Capture the cell that displays the provided text and extract its [x, y] central coordinate. 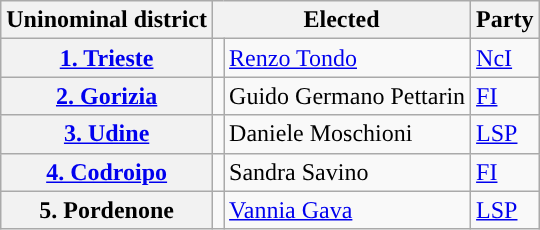
Party [505, 20]
Renzo Tondo [348, 58]
5. Pordenone [107, 210]
Guido Germano Pettarin [348, 96]
1. Trieste [107, 58]
4. Codroipo [107, 172]
Sandra Savino [348, 172]
Vannia Gava [348, 210]
Elected [342, 20]
2. Gorizia [107, 96]
3. Udine [107, 134]
Daniele Moschioni [348, 134]
Uninominal district [107, 20]
NcI [505, 58]
